Determine the (x, y) coordinate at the center of the cell enclosing the given text.  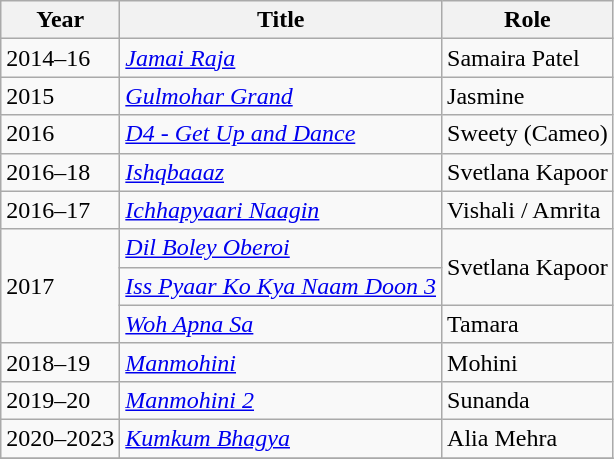
D4 - Get Up and Dance (281, 134)
Manmohini 2 (281, 400)
Vishali / Amrita (528, 210)
Title (281, 20)
2018–19 (60, 362)
Alia Mehra (528, 438)
Jamai Raja (281, 58)
2017 (60, 286)
Ishqbaaaz (281, 172)
2015 (60, 96)
Jasmine (528, 96)
Samaira Patel (528, 58)
Ichhapyaari Naagin (281, 210)
Gulmohar Grand (281, 96)
Role (528, 20)
2019–20 (60, 400)
2020–2023 (60, 438)
Dil Boley Oberoi (281, 248)
Sweety (Cameo) (528, 134)
Manmohini (281, 362)
2016–18 (60, 172)
Iss Pyaar Ko Kya Naam Doon 3 (281, 286)
Kumkum Bhagya (281, 438)
Tamara (528, 324)
Woh Apna Sa (281, 324)
Mohini (528, 362)
Sunanda (528, 400)
2016 (60, 134)
2014–16 (60, 58)
2016–17 (60, 210)
Year (60, 20)
